From the cell containing the given text, extract its center point as (X, Y) coordinate. 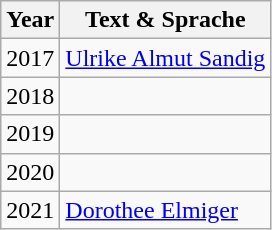
2020 (30, 172)
Dorothee Elmiger (166, 210)
Year (30, 20)
2017 (30, 58)
2019 (30, 134)
Ulrike Almut Sandig (166, 58)
2018 (30, 96)
2021 (30, 210)
Text & Sprache (166, 20)
